Output the (x, y) coordinate of the center of the cell containing the given text.  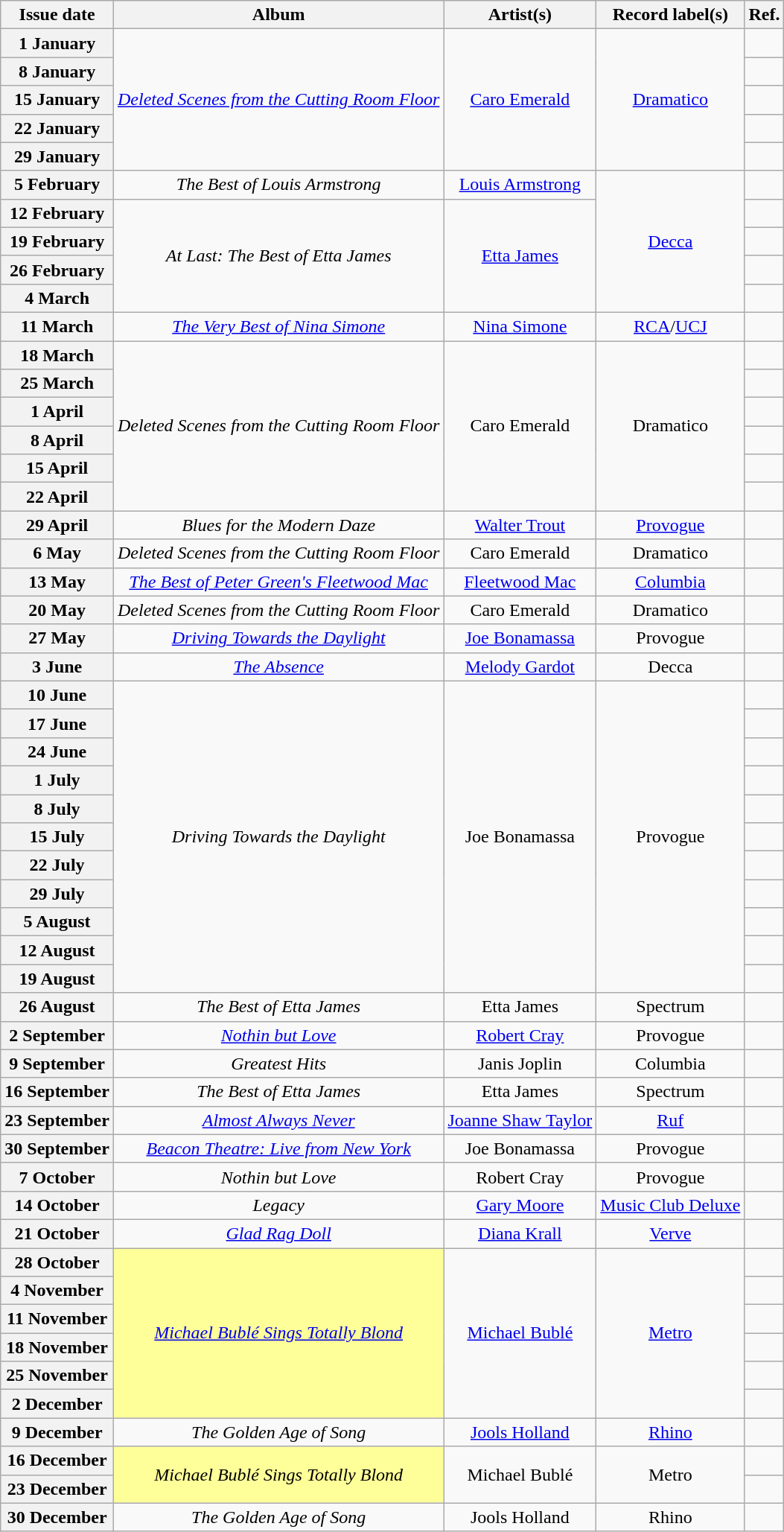
Legacy (278, 1205)
9 December (57, 1432)
Greatest Hits (278, 1064)
29 April (57, 525)
28 October (57, 1262)
23 December (57, 1489)
Record label(s) (670, 15)
11 March (57, 326)
30 December (57, 1517)
Issue date (57, 15)
Janis Joplin (520, 1064)
7 October (57, 1177)
29 January (57, 156)
Verve (670, 1233)
26 February (57, 270)
15 April (57, 468)
30 September (57, 1148)
Artist(s) (520, 15)
11 November (57, 1319)
1 July (57, 780)
Ref. (764, 15)
26 August (57, 1007)
12 February (57, 213)
Joanne Shaw Taylor (520, 1120)
19 February (57, 241)
21 October (57, 1233)
Ruf (670, 1120)
Beacon Theatre: Live from New York (278, 1148)
Music Club Deluxe (670, 1205)
Diana Krall (520, 1233)
25 November (57, 1376)
9 September (57, 1064)
25 March (57, 384)
27 May (57, 638)
Nina Simone (520, 326)
Album (278, 15)
Louis Armstrong (520, 185)
18 November (57, 1347)
14 October (57, 1205)
Blues for the Modern Daze (278, 525)
4 March (57, 298)
The Absence (278, 667)
The Best of Louis Armstrong (278, 185)
22 July (57, 865)
8 January (57, 71)
5 February (57, 185)
5 August (57, 922)
The Best of Peter Green's Fleetwood Mac (278, 582)
RCA/UCJ (670, 326)
8 July (57, 808)
23 September (57, 1120)
12 August (57, 950)
10 June (57, 695)
3 June (57, 667)
At Last: The Best of Etta James (278, 255)
15 January (57, 100)
The Very Best of Nina Simone (278, 326)
17 June (57, 723)
Fleetwood Mac (520, 582)
Melody Gardot (520, 667)
Almost Always Never (278, 1120)
24 June (57, 751)
13 May (57, 582)
22 April (57, 497)
16 December (57, 1461)
22 January (57, 128)
1 April (57, 412)
8 April (57, 440)
16 September (57, 1092)
2 September (57, 1035)
Glad Rag Doll (278, 1233)
15 July (57, 837)
20 May (57, 610)
Gary Moore (520, 1205)
Walter Trout (520, 525)
1 January (57, 43)
29 July (57, 894)
18 March (57, 355)
4 November (57, 1291)
2 December (57, 1404)
6 May (57, 553)
19 August (57, 979)
